From the cell containing the given text, extract its center point as [X, Y] coordinate. 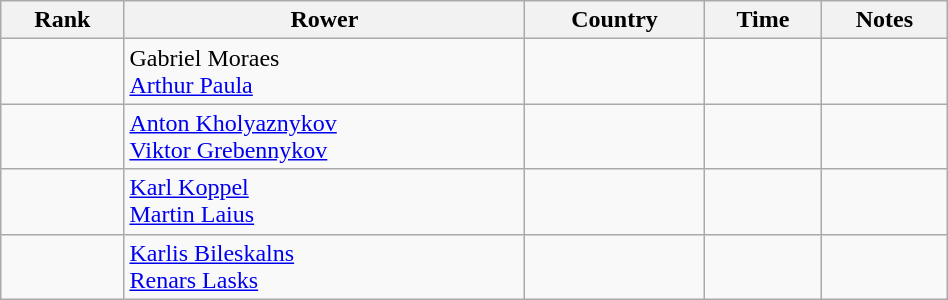
Karlis BileskalnsRenars Lasks [324, 266]
Country [614, 20]
Rank [62, 20]
Karl KoppelMartin Laius [324, 202]
Gabriel MoraesArthur Paula [324, 72]
Rower [324, 20]
Anton KholyaznykovViktor Grebennykov [324, 136]
Notes [885, 20]
Time [762, 20]
